Identify which cell holds the provided text, then report its [x, y] central coordinate. 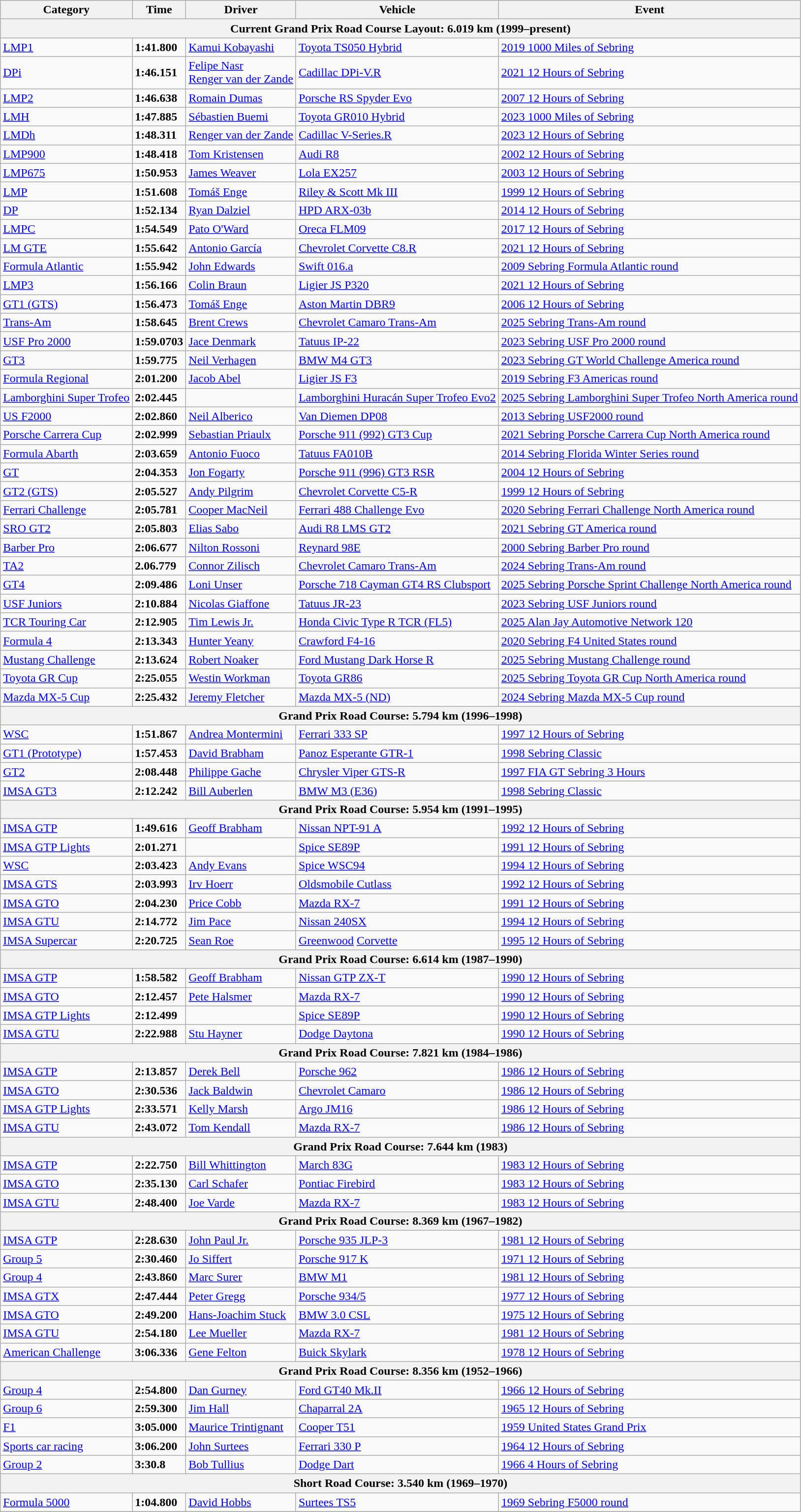
1:41.800 [159, 47]
1:56.473 [159, 304]
2:59.300 [159, 1408]
1:48.418 [159, 154]
1978 12 Hours of Sebring [649, 1352]
1:57.453 [159, 753]
3:30.8 [159, 1465]
2:04.230 [159, 903]
LMDh [66, 135]
Grand Prix Road Course: 7.644 km (1983) [400, 1147]
2:48.400 [159, 1203]
Jeremy Fletcher [241, 697]
2:03.423 [159, 866]
2:22.988 [159, 1034]
2:01.200 [159, 379]
2024 Sebring Trans-Am round [649, 566]
Jo Siffert [241, 1259]
2025 Sebring Lamborghini Super Trofeo North America round [649, 397]
2025 Sebring Trans-Am round [649, 323]
Toyota TS050 Hybrid [397, 47]
Antonio García [241, 247]
2:03.993 [159, 884]
Lee Mueller [241, 1333]
1975 12 Hours of Sebring [649, 1315]
Sébastien Buemi [241, 117]
Mustang Challenge [66, 660]
Ford GT40 Mk.II [397, 1390]
Dan Gurney [241, 1390]
Jack Baldwin [241, 1090]
Cadillac V-Series.R [397, 135]
2:49.200 [159, 1315]
Porsche Carrera Cup [66, 435]
Peter Gregg [241, 1296]
2:30.460 [159, 1259]
BMW M3 (E36) [397, 790]
2023 Sebring USF Pro 2000 round [649, 341]
2020 Sebring F4 United States round [649, 641]
Sebastian Priaulx [241, 435]
David Hobbs [241, 1502]
2013 Sebring USF2000 round [649, 416]
2:12.905 [159, 622]
Trans-Am [66, 323]
2:14.772 [159, 922]
Nicolas Giaffone [241, 604]
LMPC [66, 229]
Bill Whittington [241, 1165]
Mazda MX-5 (ND) [397, 697]
2:08.448 [159, 772]
HPD ARX-03b [397, 210]
1:46.638 [159, 98]
Formula Atlantic [66, 267]
Vehicle [397, 10]
2:20.725 [159, 940]
2003 12 Hours of Sebring [649, 173]
Lamborghini Super Trofeo [66, 397]
1:51.867 [159, 734]
LMP900 [66, 154]
Riley & Scott Mk III [397, 191]
Westin Workman [241, 678]
Formula Regional [66, 379]
2:12.499 [159, 1015]
2:05.803 [159, 528]
Connor Zilisch [241, 566]
Barber Pro [66, 547]
1:52.134 [159, 210]
Grand Prix Road Course: 8.356 km (1952–1966) [400, 1371]
Jon Fogarty [241, 472]
2023 12 Hours of Sebring [649, 135]
IMSA GTX [66, 1296]
2:12.457 [159, 997]
Maurice Trintignant [241, 1427]
GT1 (GTS) [66, 304]
Bob Tullius [241, 1465]
1995 12 Hours of Sebring [649, 940]
Grand Prix Road Course: 6.614 km (1987–1990) [400, 959]
2017 12 Hours of Sebring [649, 229]
1:50.953 [159, 173]
Formula Abarth [66, 454]
Pato O'Ward [241, 229]
F1 [66, 1427]
2:01.271 [159, 847]
2:13.343 [159, 641]
BMW M4 GT3 [397, 360]
2:43.860 [159, 1277]
1965 12 Hours of Sebring [649, 1408]
Swift 016.a [397, 267]
GT4 [66, 585]
Antonio Fuoco [241, 454]
March 83G [397, 1165]
Romain Dumas [241, 98]
Audi R8 LMS GT2 [397, 528]
2:13.624 [159, 660]
BMW 3.0 CSL [397, 1315]
2023 Sebring USF Juniors round [649, 604]
Ford Mustang Dark Horse R [397, 660]
Pontiac Firebird [397, 1184]
Felipe NasrRenger van der Zande [241, 73]
Elias Sabo [241, 528]
1:47.885 [159, 117]
Kelly Marsh [241, 1109]
Neil Alberico [241, 416]
1:55.942 [159, 267]
Grand Prix Road Course: 5.794 km (1996–1998) [400, 716]
Category [66, 10]
Colin Braun [241, 285]
2:04.353 [159, 472]
Nissan NPT-91 A [397, 828]
GT2 [66, 772]
2:05.781 [159, 510]
Jim Pace [241, 922]
Pete Halsmer [241, 997]
Porsche 935 JLP-3 [397, 1240]
1969 Sebring F5000 round [649, 1502]
Philippe Gache [241, 772]
Porsche 917 K [397, 1259]
Mazda MX-5 Cup [66, 697]
1959 United States Grand Prix [649, 1427]
SRO GT2 [66, 528]
2023 Sebring GT World Challenge America round [649, 360]
Robert Noaker [241, 660]
Porsche 934/5 [397, 1296]
Tom Kendall [241, 1127]
3:06.200 [159, 1446]
1:54.549 [159, 229]
2.06.779 [159, 566]
1966 4 Hours of Sebring [649, 1465]
Toyota GR010 Hybrid [397, 117]
Porsche 911 (996) GT3 RSR [397, 472]
Driver [241, 10]
2:25.432 [159, 697]
Nissan GTP ZX-T [397, 978]
Dodge Daytona [397, 1034]
Ferrari Challenge [66, 510]
Buick Skylark [397, 1352]
Nissan 240SX [397, 922]
Grand Prix Road Course: 5.954 km (1991–1995) [400, 809]
1971 12 Hours of Sebring [649, 1259]
Toyota GR86 [397, 678]
Cooper T51 [397, 1427]
Event [649, 10]
1:56.166 [159, 285]
Porsche RS Spyder Evo [397, 98]
Sports car racing [66, 1446]
2025 Sebring Toyota GR Cup North America round [649, 678]
2009 Sebring Formula Atlantic round [649, 267]
2:02.445 [159, 397]
Neil Verhagen [241, 360]
3:06.336 [159, 1352]
2:22.750 [159, 1165]
2:35.130 [159, 1184]
BMW M1 [397, 1277]
Jacob Abel [241, 379]
GT [66, 472]
Lamborghini Huracán Super Trofeo Evo2 [397, 397]
LMP675 [66, 173]
Porsche 962 [397, 1071]
LM GTE [66, 247]
2:28.630 [159, 1240]
James Weaver [241, 173]
1:49.616 [159, 828]
Current Grand Prix Road Course Layout: 6.019 km (1999–present) [400, 29]
2:54.800 [159, 1390]
Porsche 911 (992) GT3 Cup [397, 435]
Tatuus JR-23 [397, 604]
Aston Martin DBR9 [397, 304]
1966 12 Hours of Sebring [649, 1390]
1:59.775 [159, 360]
Grand Prix Road Course: 8.369 km (1967–1982) [400, 1221]
LMP2 [66, 98]
Renger van der Zande [241, 135]
Tatuus FA010B [397, 454]
2:13.857 [159, 1071]
Jace Denmark [241, 341]
Oreca FLM09 [397, 229]
John Edwards [241, 267]
1:04.800 [159, 1502]
2:03.659 [159, 454]
Argo JM16 [397, 1109]
Hans-Joachim Stuck [241, 1315]
2023 1000 Miles of Sebring [649, 117]
Irv Hoerr [241, 884]
2:25.055 [159, 678]
2025 Sebring Mustang Challenge round [649, 660]
Tom Kristensen [241, 154]
2014 Sebring Florida Winter Series round [649, 454]
TCR Touring Car [66, 622]
Andy Pilgrim [241, 491]
Cooper MacNeil [241, 510]
Surtees TS5 [397, 1502]
2:33.571 [159, 1109]
Spice WSC94 [397, 866]
2019 1000 Miles of Sebring [649, 47]
Ferrari 488 Challenge Evo [397, 510]
Chevrolet Corvette C5-R [397, 491]
Kamui Kobayashi [241, 47]
Lola EX257 [397, 173]
LMP1 [66, 47]
Formula 4 [66, 641]
LMP3 [66, 285]
Ligier JS P320 [397, 285]
3:05.000 [159, 1427]
2:06.677 [159, 547]
Time [159, 10]
Stu Hayner [241, 1034]
Ryan Dalziel [241, 210]
Carl Schafer [241, 1184]
2021 Sebring GT America round [649, 528]
Brent Crews [241, 323]
Andrea Montermini [241, 734]
2004 12 Hours of Sebring [649, 472]
1:58.582 [159, 978]
Price Cobb [241, 903]
1:55.642 [159, 247]
1964 12 Hours of Sebring [649, 1446]
Derek Bell [241, 1071]
2014 12 Hours of Sebring [649, 210]
Chaparral 2A [397, 1408]
2:10.884 [159, 604]
IMSA GTS [66, 884]
Bill Auberlen [241, 790]
GT3 [66, 360]
1997 12 Hours of Sebring [649, 734]
IMSA Supercar [66, 940]
Honda Civic Type R TCR (FL5) [397, 622]
John Surtees [241, 1446]
IMSA GT3 [66, 790]
Ferrari 333 SP [397, 734]
Crawford F4-16 [397, 641]
David Brabham [241, 753]
American Challenge [66, 1352]
2007 12 Hours of Sebring [649, 98]
2000 Sebring Barber Pro round [649, 547]
Marc Surer [241, 1277]
Andy Evans [241, 866]
Van Diemen DP08 [397, 416]
Nilton Rossoni [241, 547]
DPi [66, 73]
Formula 5000 [66, 1502]
Loni Unser [241, 585]
Hunter Yeany [241, 641]
2:30.536 [159, 1090]
2024 Sebring Mazda MX-5 Cup round [649, 697]
2019 Sebring F3 Americas round [649, 379]
Group 5 [66, 1259]
1977 12 Hours of Sebring [649, 1296]
Greenwood Corvette [397, 940]
2025 Alan Jay Automotive Network 120 [649, 622]
Ligier JS F3 [397, 379]
Tatuus IP-22 [397, 341]
2:47.444 [159, 1296]
Toyota GR Cup [66, 678]
Gene Felton [241, 1352]
USF Pro 2000 [66, 341]
Sean Roe [241, 940]
LMP [66, 191]
2:12.242 [159, 790]
Cadillac DPi-V.R [397, 73]
GT2 (GTS) [66, 491]
Dodge Dart [397, 1465]
TA2 [66, 566]
Grand Prix Road Course: 7.821 km (1984–1986) [400, 1053]
Chrysler Viper GTS-R [397, 772]
Panoz Esperante GTR-1 [397, 753]
Chevrolet Corvette C8.R [397, 247]
1:51.608 [159, 191]
Porsche 718 Cayman GT4 RS Clubsport [397, 585]
1997 FIA GT Sebring 3 Hours [649, 772]
Joe Varde [241, 1203]
LMH [66, 117]
2:43.072 [159, 1127]
1:46.151 [159, 73]
USF Juniors [66, 604]
2002 12 Hours of Sebring [649, 154]
Ferrari 330 P [397, 1446]
Audi R8 [397, 154]
Chevrolet Camaro [397, 1090]
1:58.645 [159, 323]
Group 2 [66, 1465]
2:02.999 [159, 435]
2021 Sebring Porsche Carrera Cup North America round [649, 435]
2:09.486 [159, 585]
Tim Lewis Jr. [241, 622]
Reynard 98E [397, 547]
Group 6 [66, 1408]
GT1 (Prototype) [66, 753]
US F2000 [66, 416]
2006 12 Hours of Sebring [649, 304]
2:54.180 [159, 1333]
2025 Sebring Porsche Sprint Challenge North America round [649, 585]
2:02.860 [159, 416]
Oldsmobile Cutlass [397, 884]
John Paul Jr. [241, 1240]
Jim Hall [241, 1408]
1:59.0703 [159, 341]
2:05.527 [159, 491]
DP [66, 210]
Short Road Course: 3.540 km (1969–1970) [400, 1483]
2020 Sebring Ferrari Challenge North America round [649, 510]
1:48.311 [159, 135]
